Detect which cell encompasses the target text, then output its (X, Y) center coordinate. 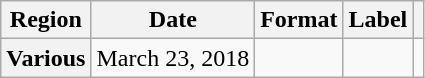
Various (46, 58)
Format (299, 20)
March 23, 2018 (173, 58)
Label (378, 20)
Region (46, 20)
Date (173, 20)
